Provide the [x, y] coordinate of the cell's center where the given text is located.  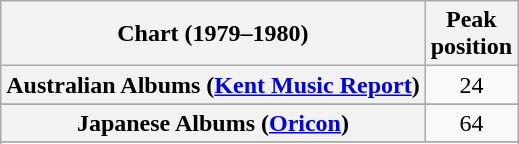
24 [471, 85]
Peakposition [471, 34]
Chart (1979–1980) [213, 34]
Australian Albums (Kent Music Report) [213, 85]
Japanese Albums (Oricon) [213, 123]
64 [471, 123]
